Find where the given text appears and provide that cell's center as (x, y) coordinate. 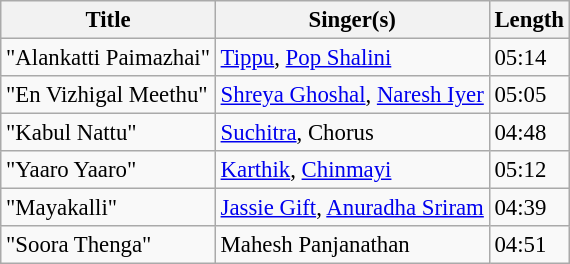
04:48 (529, 133)
"Soora Thenga" (108, 245)
Suchitra, Chorus (352, 133)
Tippu, Pop Shalini (352, 58)
"Mayakalli" (108, 208)
Mahesh Panjanathan (352, 245)
"Alankatti Paimazhai" (108, 58)
Length (529, 20)
"En Vizhigal Meethu" (108, 95)
05:12 (529, 170)
05:05 (529, 95)
04:39 (529, 208)
"Kabul Nattu" (108, 133)
Jassie Gift, Anuradha Sriram (352, 208)
04:51 (529, 245)
Singer(s) (352, 20)
"Yaaro Yaaro" (108, 170)
05:14 (529, 58)
Title (108, 20)
Karthik, Chinmayi (352, 170)
Shreya Ghoshal, Naresh Iyer (352, 95)
